Determine the (X, Y) coordinate at the center of the cell enclosing the given text.  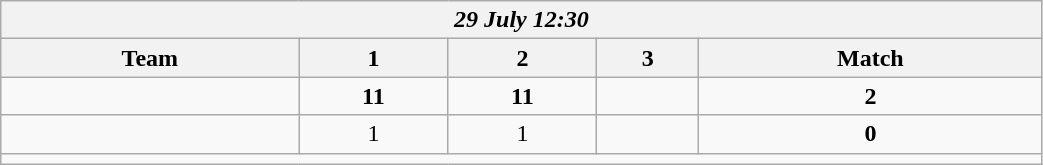
3 (648, 58)
Team (150, 58)
Match (870, 58)
0 (870, 134)
29 July 12:30 (522, 20)
